Output the (x, y) coordinate of the center of the cell containing the given text.  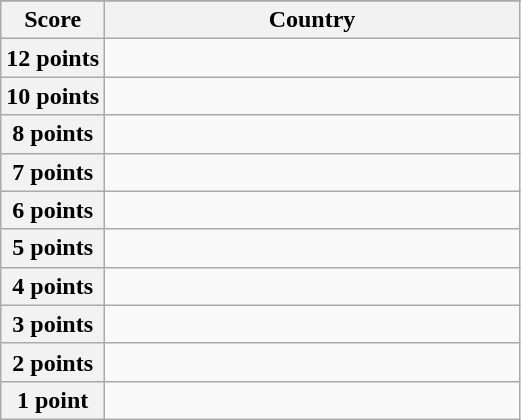
5 points (53, 248)
4 points (53, 286)
Country (312, 20)
8 points (53, 134)
1 point (53, 400)
6 points (53, 210)
3 points (53, 324)
Score (53, 20)
2 points (53, 362)
7 points (53, 172)
10 points (53, 96)
12 points (53, 58)
